Capture the cell that displays the provided text and extract its [x, y] central coordinate. 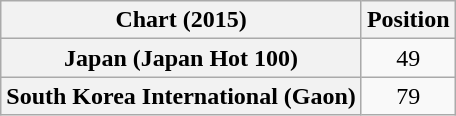
79 [408, 96]
Chart (2015) [182, 20]
49 [408, 58]
Japan (Japan Hot 100) [182, 58]
Position [408, 20]
South Korea International (Gaon) [182, 96]
